Capture the cell that displays the provided text and extract its (x, y) central coordinate. 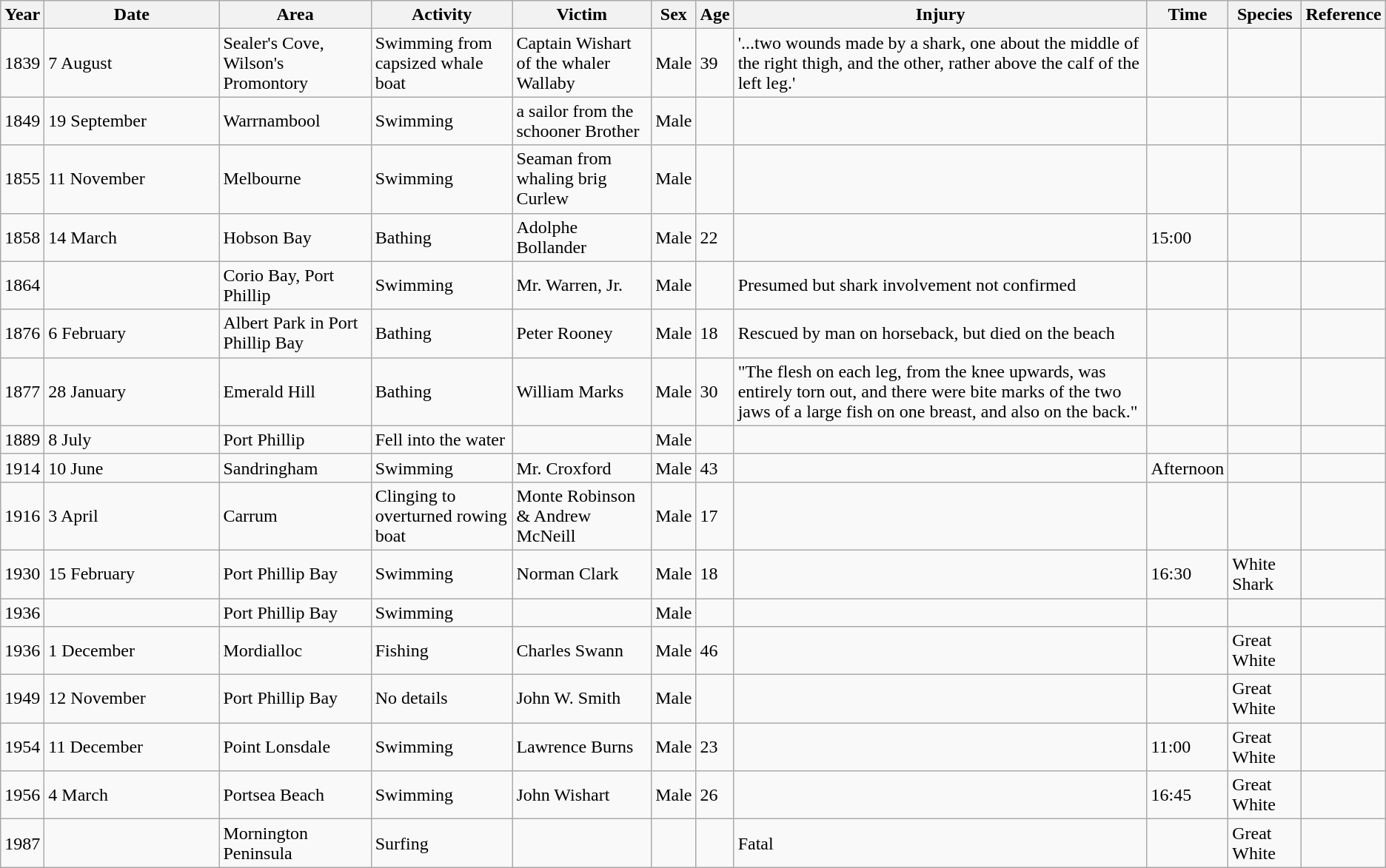
1876 (22, 333)
17 (715, 516)
Peter Rooney (582, 333)
4 March (132, 795)
11 November (132, 179)
11:00 (1188, 747)
Afternoon (1188, 468)
10 June (132, 468)
22 (715, 237)
1916 (22, 516)
30 (715, 391)
1889 (22, 440)
1930 (22, 574)
Lawrence Burns (582, 747)
14 March (132, 237)
Reference (1343, 15)
1 December (132, 651)
Fishing (441, 651)
43 (715, 468)
1949 (22, 699)
Point Lonsdale (295, 747)
Mornington Peninsula (295, 844)
3 April (132, 516)
Injury (940, 15)
Mr. Warren, Jr. (582, 286)
Port Phillip (295, 440)
Melbourne (295, 179)
1956 (22, 795)
Carrum (295, 516)
16:45 (1188, 795)
Area (295, 15)
Emerald Hill (295, 391)
28 January (132, 391)
Sealer's Cove, Wilson's Promontory (295, 63)
Victim (582, 15)
8 July (132, 440)
6 February (132, 333)
Time (1188, 15)
Hobson Bay (295, 237)
1864 (22, 286)
1987 (22, 844)
16:30 (1188, 574)
Seaman from whaling brig Curlew (582, 179)
Species (1265, 15)
Charles Swann (582, 651)
Presumed but shark involvement not confirmed (940, 286)
Mordialloc (295, 651)
'...two wounds made by a shark, one about the middle of the right thigh, and the other, rather above the calf of the left leg.' (940, 63)
23 (715, 747)
Year (22, 15)
John W. Smith (582, 699)
Portsea Beach (295, 795)
Activity (441, 15)
1839 (22, 63)
Fatal (940, 844)
Monte Robinson & Andrew McNeill (582, 516)
Surfing (441, 844)
Norman Clark (582, 574)
No details (441, 699)
39 (715, 63)
Mr. Croxford (582, 468)
1914 (22, 468)
Adolphe Bollander (582, 237)
Swimming from capsized whale boat (441, 63)
15:00 (1188, 237)
26 (715, 795)
46 (715, 651)
1858 (22, 237)
Clinging to overturned rowing boat (441, 516)
Warrnambool (295, 121)
7 August (132, 63)
John Wishart (582, 795)
1849 (22, 121)
Date (132, 15)
1855 (22, 179)
Captain Wishart of the whaler Wallaby (582, 63)
19 September (132, 121)
a sailor from the schooner Brother (582, 121)
Sex (674, 15)
Fell into the water (441, 440)
Sandringham (295, 468)
11 December (132, 747)
1877 (22, 391)
White Shark (1265, 574)
William Marks (582, 391)
15 February (132, 574)
1954 (22, 747)
Rescued by man on horseback, but died on the beach (940, 333)
Albert Park in Port Phillip Bay (295, 333)
Age (715, 15)
Corio Bay, Port Phillip (295, 286)
12 November (132, 699)
